Return (x, y) of the center of cell containing provided text 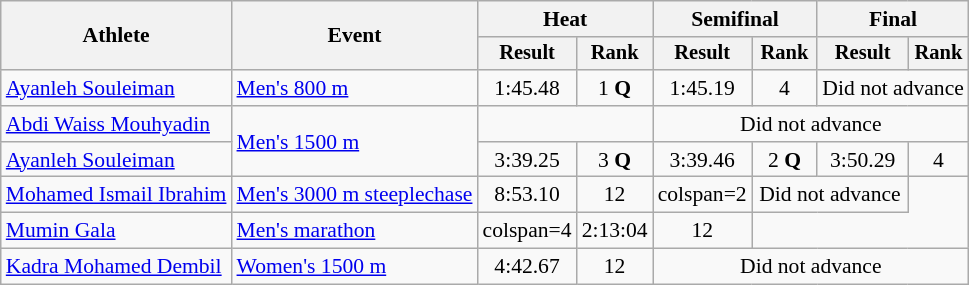
Semifinal (736, 19)
1:45.48 (528, 88)
Kadra Mohamed Dembil (116, 267)
Final (893, 19)
Heat (566, 19)
Event (354, 36)
Athlete (116, 36)
colspan=4 (528, 231)
Abdi Waiss Mouhyadin (116, 124)
Mumin Gala (116, 231)
2:13:04 (615, 231)
8:53.10 (528, 195)
3:50.29 (862, 160)
1:45.19 (702, 88)
Men's 800 m (354, 88)
1 Q (615, 88)
3:39.25 (528, 160)
2 Q (785, 160)
Mohamed Ismail Ibrahim (116, 195)
3:39.46 (702, 160)
4:42.67 (528, 267)
colspan=2 (702, 195)
Men's 3000 m steeplechase (354, 195)
Men's 1500 m (354, 142)
Women's 1500 m (354, 267)
Men's marathon (354, 231)
3 Q (615, 160)
